Provide the [X, Y] coordinate of the cell's center where the given text is located.  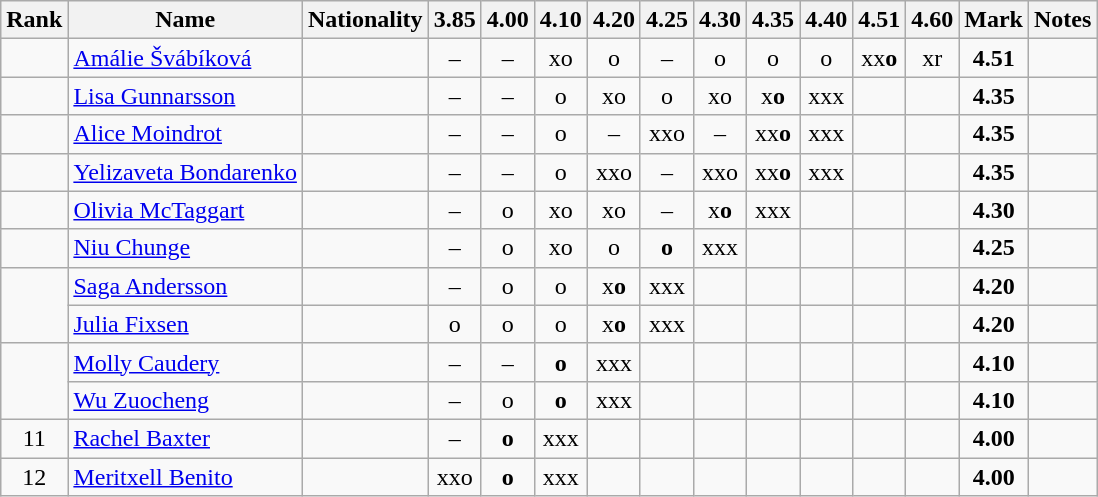
Name [186, 20]
11 [34, 438]
Julia Fixsen [186, 324]
Olivia McTaggart [186, 210]
Wu Zuocheng [186, 400]
Amálie Švábíková [186, 58]
Molly Caudery [186, 362]
Yelizaveta Bondarenko [186, 172]
Rachel Baxter [186, 438]
Alice Moindrot [186, 134]
Saga Andersson [186, 286]
Meritxell Benito [186, 477]
3.85 [454, 20]
xr [932, 58]
4.40 [826, 20]
Niu Chunge [186, 248]
Mark [994, 20]
Lisa Gunnarsson [186, 96]
4.60 [932, 20]
Nationality [365, 20]
12 [34, 477]
Rank [34, 20]
Notes [1063, 20]
